For the text-containing cell, return its midpoint in (X, Y) coordinate format. 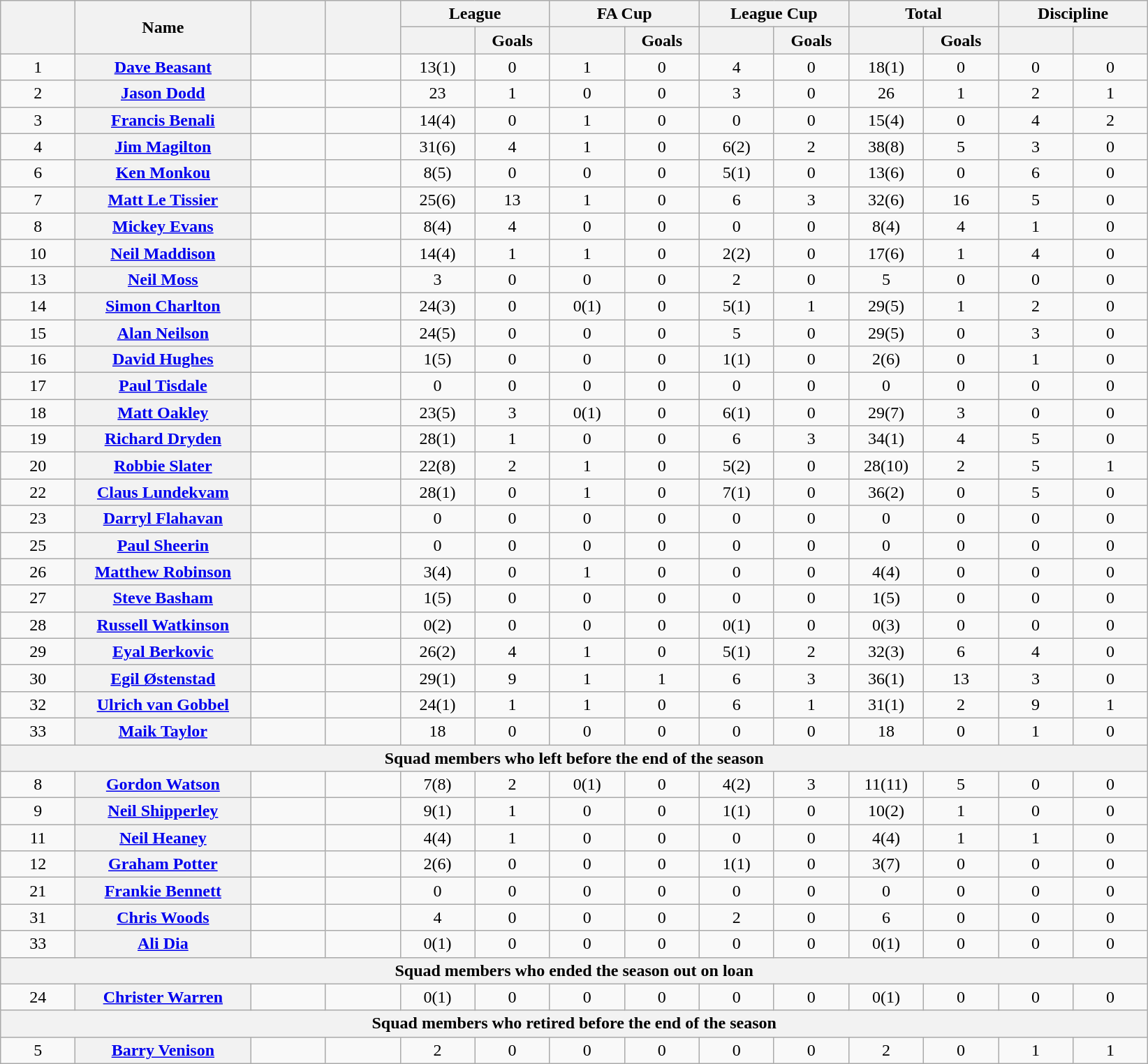
Jim Magilton (163, 147)
Richard Dryden (163, 439)
Squad members who ended the season out on loan (574, 970)
30 (38, 678)
26(2) (437, 651)
Claus Lundekvam (163, 492)
Total (923, 14)
11(11) (885, 785)
7(1) (736, 492)
9(1) (437, 811)
15 (38, 333)
Ali Dia (163, 944)
Neil Maddison (163, 253)
10(2) (885, 811)
Name (163, 27)
FA Cup (624, 14)
22 (38, 492)
Steve Basham (163, 598)
Gordon Watson (163, 785)
Squad members who retired before the end of the season (574, 1024)
Egil Østenstad (163, 678)
10 (38, 253)
Frankie Bennett (163, 891)
32(3) (885, 651)
Neil Shipperley (163, 811)
32(6) (885, 200)
11 (38, 838)
0(2) (437, 625)
Matt Le Tissier (163, 200)
3(7) (885, 864)
Simon Charlton (163, 306)
5(2) (736, 466)
0(3) (885, 625)
25(6) (437, 200)
Francis Benali (163, 120)
Barry Venison (163, 1050)
Neil Moss (163, 279)
League Cup (774, 14)
24 (38, 997)
12 (38, 864)
Ken Monkou (163, 173)
6(1) (736, 413)
3(4) (437, 572)
36(1) (885, 678)
8(5) (437, 173)
Russell Watkinson (163, 625)
4(2) (736, 785)
25 (38, 545)
36(2) (885, 492)
Dave Beasant (163, 67)
31 (38, 917)
24(3) (437, 306)
32 (38, 704)
22(8) (437, 466)
38(8) (885, 147)
7 (38, 200)
15(4) (885, 120)
Jason Dodd (163, 94)
31(6) (437, 147)
21 (38, 891)
League (475, 14)
6(2) (736, 147)
24(5) (437, 333)
17(6) (885, 253)
Paul Tisdale (163, 386)
Chris Woods (163, 917)
13(1) (437, 67)
27 (38, 598)
Neil Heaney (163, 838)
7(8) (437, 785)
Squad members who left before the end of the season (574, 758)
29 (38, 651)
14 (38, 306)
28 (38, 625)
Christer Warren (163, 997)
31(1) (885, 704)
Ulrich van Gobbel (163, 704)
David Hughes (163, 360)
34(1) (885, 439)
Darryl Flahavan (163, 519)
Graham Potter (163, 864)
Paul Sheerin (163, 545)
13(6) (885, 173)
Discipline (1073, 14)
20 (38, 466)
18(1) (885, 67)
19 (38, 439)
24(1) (437, 704)
Eyal Berkovic (163, 651)
29(7) (885, 413)
Mickey Evans (163, 226)
Matt Oakley (163, 413)
2(2) (736, 253)
28(10) (885, 466)
29(1) (437, 678)
Maik Taylor (163, 731)
17 (38, 386)
Alan Neilson (163, 333)
23(5) (437, 413)
Matthew Robinson (163, 572)
Robbie Slater (163, 466)
